Search for the cell housing the specified text and yield its (X, Y) center coordinate. 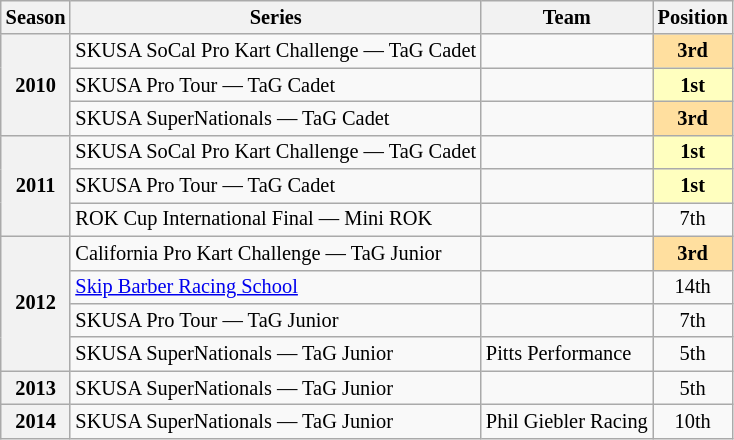
Pitts Performance (567, 354)
14th (693, 287)
2012 (36, 304)
SKUSA Pro Tour — TaG Junior (276, 320)
Series (276, 17)
Phil Giebler Racing (567, 421)
10th (693, 421)
Skip Barber Racing School (276, 287)
2010 (36, 84)
Position (693, 17)
ROK Cup International Final — Mini ROK (276, 219)
2013 (36, 388)
SKUSA SuperNationals — TaG Cadet (276, 118)
California Pro Kart Challenge — TaG Junior (276, 253)
Team (567, 17)
2011 (36, 186)
2014 (36, 421)
Season (36, 17)
